Search for the cell housing the specified text and yield its (x, y) center coordinate. 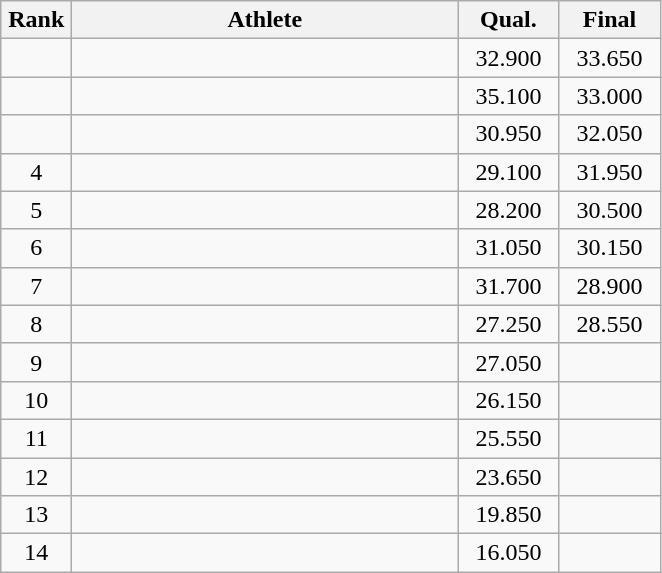
28.550 (610, 324)
32.900 (508, 58)
30.500 (610, 210)
23.650 (508, 477)
9 (36, 362)
30.150 (610, 248)
Athlete (265, 20)
28.200 (508, 210)
33.650 (610, 58)
29.100 (508, 172)
6 (36, 248)
11 (36, 438)
27.050 (508, 362)
7 (36, 286)
26.150 (508, 400)
31.950 (610, 172)
19.850 (508, 515)
31.700 (508, 286)
Qual. (508, 20)
31.050 (508, 248)
5 (36, 210)
13 (36, 515)
4 (36, 172)
25.550 (508, 438)
Rank (36, 20)
32.050 (610, 134)
10 (36, 400)
28.900 (610, 286)
16.050 (508, 553)
Final (610, 20)
30.950 (508, 134)
14 (36, 553)
35.100 (508, 96)
12 (36, 477)
33.000 (610, 96)
27.250 (508, 324)
8 (36, 324)
